Determine the (x, y) coordinate at the center of the cell enclosing the given text.  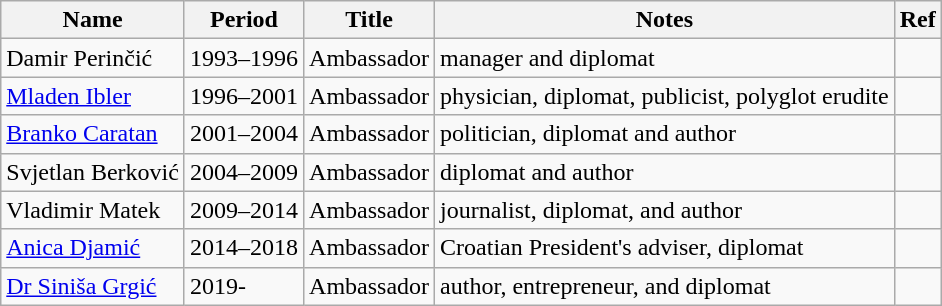
Svjetlan Berković (93, 172)
manager and diplomat (665, 58)
2001–2004 (244, 134)
politician, diplomat and author (665, 134)
physician, diplomat, publicist, polyglot erudite (665, 96)
diplomat and author (665, 172)
Dr Siniša Grgić (93, 286)
author, entrepreneur, and diplomat (665, 286)
Damir Perinčić (93, 58)
2014–2018 (244, 248)
journalist, diplomat, and author (665, 210)
2004–2009 (244, 172)
Branko Caratan (93, 134)
1996–2001 (244, 96)
2019- (244, 286)
1993–1996 (244, 58)
Title (370, 20)
Ref (918, 20)
Vladimir Matek (93, 210)
Mladen Ibler (93, 96)
Anica Djamić (93, 248)
Name (93, 20)
Notes (665, 20)
Croatian President's adviser, diplomat (665, 248)
2009–2014 (244, 210)
Period (244, 20)
